Find where the given text appears and provide that cell's center as [X, Y] coordinate. 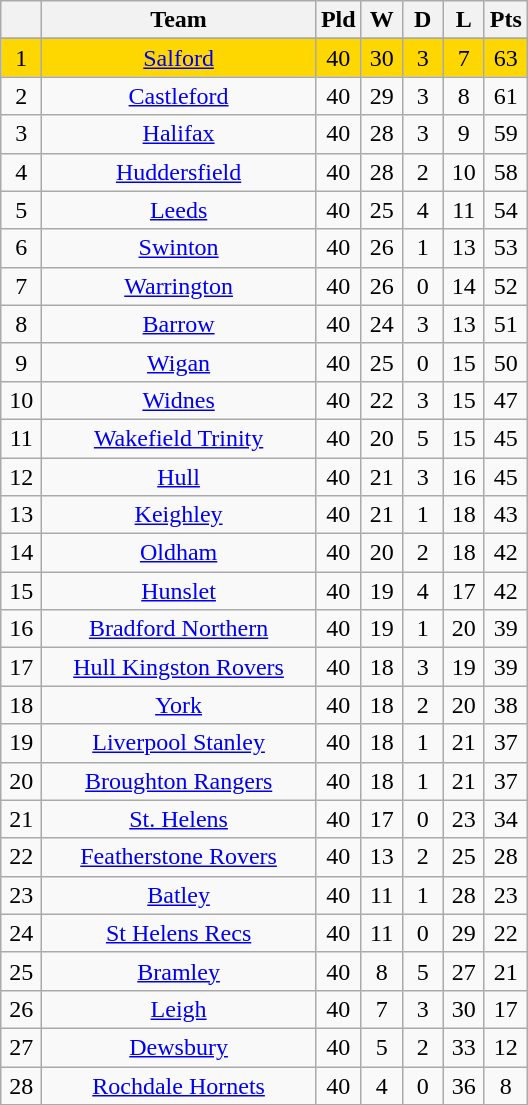
Leeds [179, 210]
58 [506, 172]
51 [506, 324]
Widnes [179, 400]
54 [506, 210]
Swinton [179, 248]
Oldham [179, 553]
Barrow [179, 324]
Liverpool Stanley [179, 743]
6 [22, 248]
47 [506, 400]
Bradford Northern [179, 629]
Batley [179, 895]
52 [506, 286]
Team [179, 20]
43 [506, 515]
Halifax [179, 134]
53 [506, 248]
L [464, 20]
Dewsbury [179, 1047]
Huddersfield [179, 172]
Hunslet [179, 591]
61 [506, 96]
Pld [338, 20]
Featherstone Rovers [179, 857]
St Helens Recs [179, 933]
Wakefield Trinity [179, 438]
38 [506, 705]
Hull Kingston Rovers [179, 667]
50 [506, 362]
Wigan [179, 362]
Warrington [179, 286]
St. Helens [179, 819]
W [382, 20]
Castleford [179, 96]
D [422, 20]
York [179, 705]
Hull [179, 477]
33 [464, 1047]
Broughton Rangers [179, 781]
34 [506, 819]
59 [506, 134]
Bramley [179, 971]
Salford [179, 58]
Pts [506, 20]
Rochdale Hornets [179, 1085]
63 [506, 58]
Keighley [179, 515]
Leigh [179, 1009]
36 [464, 1085]
